Return the [X, Y] coordinate for the center point of the cell that contains the specified text.  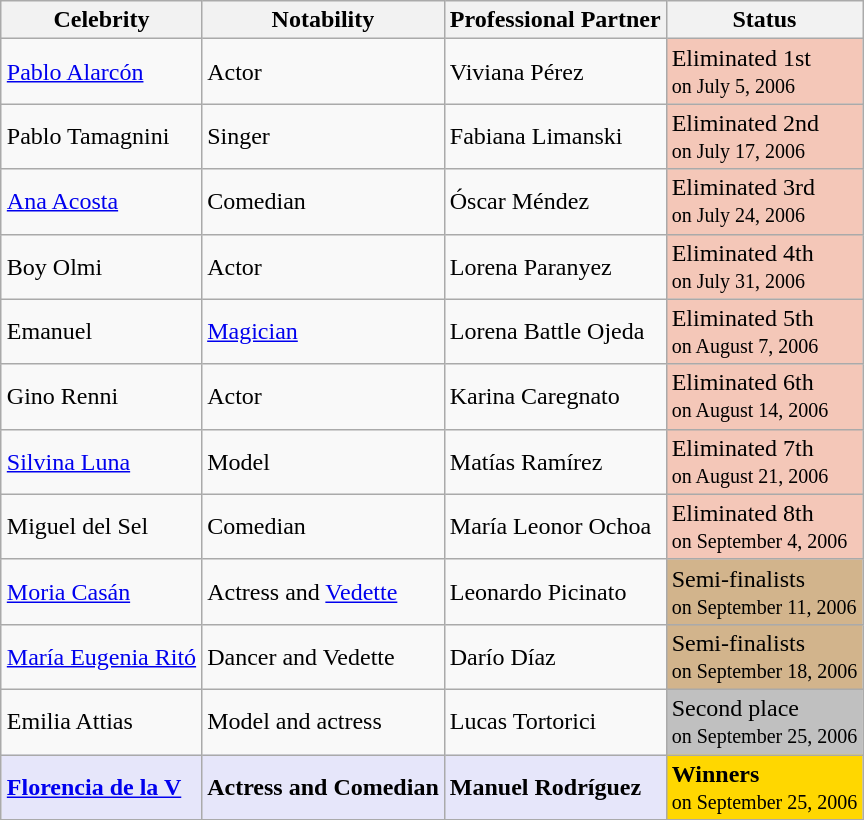
Eliminated 3rdon July 24, 2006 [764, 202]
Eliminated 6thon August 14, 2006 [764, 396]
Professional Partner [555, 20]
Actress and Comedian [324, 786]
Celebrity [101, 20]
Winnerson September 25, 2006 [764, 786]
Second placeon September 25, 2006 [764, 722]
Moria Casán [101, 592]
María Leonor Ochoa [555, 526]
Karina Caregnato [555, 396]
Magician [324, 332]
Dancer and Vedette [324, 656]
Model [324, 462]
Lorena Paranyez [555, 266]
Silvina Luna [101, 462]
Eliminated 1ston July 5, 2006 [764, 72]
Manuel Rodríguez [555, 786]
Actress and Vedette [324, 592]
Status [764, 20]
Matías Ramírez [555, 462]
Fabiana Limanski [555, 136]
Pablo Alarcón [101, 72]
Lorena Battle Ojeda [555, 332]
Eliminated 7thon August 21, 2006 [764, 462]
Óscar Méndez [555, 202]
Viviana Pérez [555, 72]
Eliminated 8thon September 4, 2006 [764, 526]
Emanuel [101, 332]
Semi-finalistson September 11, 2006 [764, 592]
Notability [324, 20]
Eliminated 2ndon July 17, 2006 [764, 136]
Gino Renni [101, 396]
Leonardo Picinato [555, 592]
Boy Olmi [101, 266]
María Eugenia Ritó [101, 656]
Eliminated 5thon August 7, 2006 [764, 332]
Florencia de la V [101, 786]
Eliminated 4thon July 31, 2006 [764, 266]
Darío Díaz [555, 656]
Pablo Tamagnini [101, 136]
Singer [324, 136]
Emilia Attias [101, 722]
Semi-finalistson September 18, 2006 [764, 656]
Model and actress [324, 722]
Miguel del Sel [101, 526]
Ana Acosta [101, 202]
Lucas Tortorici [555, 722]
